Scan for the cell matching the given text and deliver its [x, y] coordinate at center. 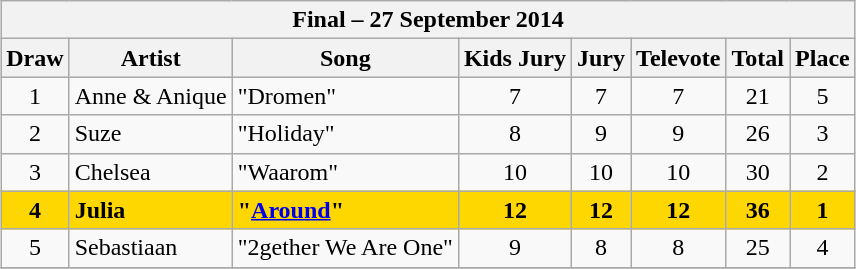
"Dromen" [345, 96]
Song [345, 58]
Final – 27 September 2014 [428, 20]
Chelsea [150, 172]
Kids Jury [514, 58]
Anne & Anique [150, 96]
"2gether We Are One" [345, 248]
Place [823, 58]
Draw [35, 58]
Sebastiaan [150, 248]
25 [758, 248]
30 [758, 172]
21 [758, 96]
26 [758, 134]
Televote [678, 58]
36 [758, 210]
"Around" [345, 210]
"Waarom" [345, 172]
"Holiday" [345, 134]
Jury [600, 58]
Artist [150, 58]
Total [758, 58]
Suze [150, 134]
Julia [150, 210]
